Extract the [X, Y] coordinate from the center of the cell holding the provided text.  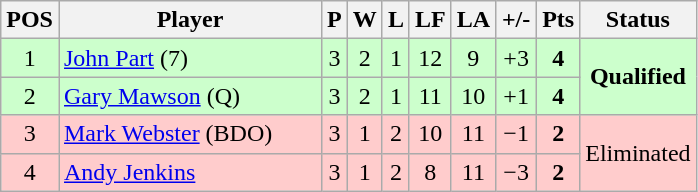
+/- [516, 20]
+3 [516, 58]
9 [473, 58]
12 [430, 58]
8 [430, 172]
Andy Jenkins [190, 172]
+1 [516, 96]
POS [30, 20]
Mark Webster (BDO) [190, 134]
−3 [516, 172]
Eliminated [638, 153]
W [364, 20]
−1 [516, 134]
Pts [558, 20]
L [396, 20]
Qualified [638, 77]
P [335, 20]
Status [638, 20]
John Part (7) [190, 58]
LA [473, 20]
Player [190, 20]
LF [430, 20]
Gary Mawson (Q) [190, 96]
